For the text-containing cell, return its midpoint in [x, y] coordinate format. 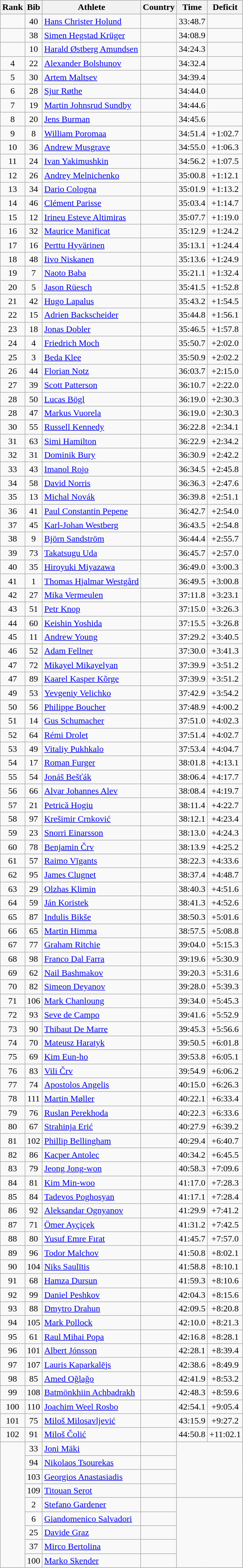
42:16.8 [192, 1337]
Daniel Peshkov [92, 1294]
Petr Knop [92, 609]
Petrică Hogiu [92, 805]
+1:14.7 [225, 203]
Simeon Deyanov [92, 987]
Amed Oğlağo [92, 1379]
41:17.0 [192, 1183]
Mark Pollock [92, 1323]
41:17.1 [192, 1197]
William Poromaa [92, 133]
+8:39.4 [225, 1351]
+8:20.8 [225, 1309]
38:37.4 [192, 875]
+8:59.6 [225, 1393]
37:48.9 [192, 707]
+4:52.6 [225, 903]
Beda Klee [92, 357]
+4:17.7 [225, 777]
Benjamin Črv [92, 847]
Mark Chanloung [92, 1001]
39:50.5 [192, 1043]
38:13.0 [192, 833]
Titouan Serot [92, 1490]
34:55.0 [192, 147]
Alexander Bolshunov [92, 63]
+8:10.1 [225, 1267]
+6:05.1 [225, 1057]
42:28.1 [192, 1351]
40:34.2 [192, 1155]
+1:19.0 [225, 217]
+11:02.1 [225, 1435]
111 [34, 1099]
Tadevos Poghosyan [92, 1197]
Thomas Hjalmar Westgård [92, 581]
+7:09.6 [225, 1169]
Jason Rüesch [92, 287]
Kim Eun-ho [92, 1057]
2 [34, 1504]
35:46.5 [192, 329]
40:15.0 [192, 1085]
David Norris [92, 483]
Deficit [225, 7]
+8:53.2 [225, 1379]
36:22.9 [192, 441]
43:15.9 [192, 1421]
42:09.5 [192, 1309]
Kacper Antolec [92, 1155]
37:53.4 [192, 749]
Michal Novák [92, 497]
39:34.0 [192, 1001]
Martin Møller [92, 1099]
+3:00.8 [225, 581]
+3:54.2 [225, 693]
34:08.9 [192, 35]
Seve de Campo [92, 1015]
Giandomenico Salvadori [92, 1519]
Thibaut De Marre [92, 1029]
+7:28.3 [225, 1183]
41:31.2 [192, 1225]
108 [34, 1393]
+5:15.3 [225, 945]
34:39.4 [192, 77]
36:44.4 [192, 539]
1 [34, 581]
40:58.3 [192, 1169]
35:50.7 [192, 343]
Mateusz Haratyk [92, 1043]
Mirco Bertolina [92, 1547]
39:20.3 [192, 973]
+1:52.8 [225, 287]
106 [34, 1001]
+1:13.2 [225, 189]
+1:02.7 [225, 133]
37:51.4 [192, 735]
39:54.9 [192, 1071]
+4:02.7 [225, 735]
37:51.0 [192, 721]
+1:32.4 [225, 273]
36:22.8 [192, 427]
+6:06.2 [225, 1071]
38:41.3 [192, 903]
Joachim Weel Rosbo [92, 1407]
41:45.7 [192, 1239]
Vitaliy Pukhkalo [92, 749]
Irineu Esteve Altimiras [92, 217]
+1:54.5 [225, 301]
Paul Constantin Pepene [92, 511]
+2:42.2 [225, 455]
Takatsugu Uda [92, 553]
+4:23.4 [225, 819]
+2:54.8 [225, 525]
+5:01.6 [225, 917]
35:03.4 [192, 203]
Yusuf Emre Fırat [92, 1239]
Ruslan Perekhoda [92, 1113]
+2:34.1 [225, 427]
+4:33.6 [225, 861]
Mikayel Mikayelyan [92, 665]
+4:02.3 [225, 721]
38:50.3 [192, 917]
Raimo Vīgants [92, 861]
+7:42.5 [225, 1225]
Vili Črv [92, 1071]
Phillip Bellingham [92, 1141]
+2:34.2 [225, 441]
Florian Notz [92, 371]
+2:51.1 [225, 497]
37:30.0 [192, 651]
+5:52.9 [225, 1015]
29 [34, 889]
+6:33.6 [225, 1113]
Adam Fellner [92, 651]
Russell Kennedy [92, 427]
37:29.2 [192, 637]
38:40.3 [192, 889]
+2:47.6 [225, 483]
Ömer Ayçiçek [92, 1225]
Athlete [92, 7]
+4:25.2 [225, 847]
+2:54.0 [225, 511]
+3:23.1 [225, 595]
3 [34, 357]
Dario Cologna [92, 189]
+1:12.1 [225, 175]
39:53.8 [192, 1057]
+8:21.3 [225, 1323]
35:01.9 [192, 189]
Indulis Bikše [92, 917]
+5:30.9 [225, 959]
+7:41.2 [225, 1211]
38:11.4 [192, 805]
Hans Christer Holund [92, 21]
34:45.6 [192, 119]
+3:00.3 [225, 567]
42:48.3 [192, 1393]
+4:04.7 [225, 749]
36:43.5 [192, 525]
Franco Dal Farra [92, 959]
+6:26.3 [225, 1085]
35:00.8 [192, 175]
Kim Min-woo [92, 1183]
35:44.8 [192, 315]
39:41.6 [192, 1015]
Graham Ritchie [92, 945]
40:29.4 [192, 1141]
Hugo Lapalus [92, 301]
37:11.8 [192, 595]
37:15.5 [192, 623]
Martin Johnsrud Sundby [92, 105]
35:21.1 [192, 273]
+4:22.7 [225, 805]
Time [192, 7]
36:03.7 [192, 371]
Miloš Milosavljević [92, 1421]
+6:39.2 [225, 1127]
Jeong Jong-won [92, 1169]
103 [34, 1476]
Albert Jónsson [92, 1351]
Strahinja Erić [92, 1127]
+3:26.8 [225, 623]
+1:57.8 [225, 329]
Scott Patterson [92, 385]
Rémi Drolet [92, 735]
Harald Østberg Amundsen [92, 49]
Kaarel Kasper Kõrge [92, 679]
Niks Saulītis [92, 1267]
Miloš Čolić [92, 1435]
Joni Mäki [92, 1449]
Ján Koristek [92, 903]
+7:28.4 [225, 1197]
Lucas Bögl [92, 399]
+8:28.1 [225, 1337]
+2:45.8 [225, 469]
+2:02.0 [225, 343]
+2:57.0 [225, 553]
Markus Vuorela [92, 413]
35:07.7 [192, 217]
Stefano Gardener [92, 1504]
+5:31.6 [225, 973]
35:13.1 [192, 245]
Gus Schumacher [92, 721]
+2:22.0 [225, 385]
38:13.9 [192, 847]
42:41.9 [192, 1379]
Andrey Melnichenko [92, 175]
Todor Malchov [92, 1253]
Martin Himma [92, 931]
Jonas Dobler [92, 329]
Bib [34, 7]
Olzhas Klimin [92, 889]
Georgios Anastasiadis [92, 1476]
36:36.3 [192, 483]
38:08.4 [192, 791]
Snorri Einarsson [92, 833]
Raul Mihai Popa [92, 1337]
+2:55.7 [225, 539]
Marko Skender [92, 1561]
Adrien Backscheider [92, 315]
+7:57.0 [225, 1239]
Dmytro Drahun [92, 1309]
Ivan Yakimushkin [92, 161]
40:22.1 [192, 1099]
104 [34, 1267]
35:41.5 [192, 287]
42:04.3 [192, 1294]
36:39.8 [192, 497]
Roman Furger [92, 763]
+1:24.4 [225, 245]
+1:56.1 [225, 315]
Nikolaos Tsourekas [92, 1462]
Philippe Boucher [92, 707]
Andrew Young [92, 637]
+4:19.7 [225, 791]
Jonáš Bešťák [92, 777]
44:50.8 [192, 1435]
35:43.2 [192, 301]
35:13.6 [192, 259]
+4:48.7 [225, 875]
Aleksandar Ognyanov [92, 1211]
Karl-Johan Westberg [92, 525]
42:54.1 [192, 1407]
34:56.2 [192, 161]
Maurice Manificat [92, 231]
41:50.8 [192, 1253]
40:27.9 [192, 1127]
Perttu Hyvärinen [92, 245]
Iivo Niskanen [92, 259]
+8:15.6 [225, 1294]
+5:56.6 [225, 1029]
+2:15.0 [225, 371]
36:10.7 [192, 385]
41:29.9 [192, 1211]
Imanol Rojo [92, 469]
38:06.4 [192, 777]
37:42.9 [192, 693]
34:32.4 [192, 63]
+3:26.3 [225, 609]
110 [34, 1407]
Andrew Musgrave [92, 147]
39:04.0 [192, 945]
+1:24.2 [225, 231]
37:15.0 [192, 609]
Krešimir Crnković [92, 819]
39:45.3 [192, 1029]
Batmönkhiin Achbadrakh [92, 1393]
Nail Bashmakov [92, 973]
107 [34, 1365]
34:51.4 [192, 133]
38:01.8 [192, 763]
38:22.3 [192, 861]
Simen Hegstad Krüger [92, 35]
Hiroyuki Miyazawa [92, 567]
Hamza Dursun [92, 1281]
Artem Maltsev [92, 77]
+1:24.9 [225, 259]
109 [34, 1490]
36:30.9 [192, 455]
38:12.1 [192, 819]
39:19.6 [192, 959]
105 [34, 1323]
38:57.5 [192, 931]
Country [159, 7]
+9:05.4 [225, 1407]
Rank [12, 7]
48 [34, 259]
+6:40.7 [225, 1141]
+4:24.3 [225, 833]
Davide Graz [92, 1533]
36:45.7 [192, 553]
Yevgeniy Velichko [92, 693]
+5:08.8 [225, 931]
Naoto Baba [92, 273]
Dominik Bury [92, 455]
Clément Parisse [92, 203]
+8:02.1 [225, 1253]
+6:01.8 [225, 1043]
42:10.0 [192, 1323]
Björn Sandström [92, 539]
41:59.3 [192, 1281]
+4:13.1 [225, 763]
+1:06.3 [225, 147]
+4:00.2 [225, 707]
+4:51.6 [225, 889]
Mika Vermeulen [92, 595]
36:34.5 [192, 469]
34:44.0 [192, 91]
42:38.6 [192, 1365]
+8:49.9 [225, 1365]
+5:45.3 [225, 1001]
39:28.0 [192, 987]
34:44.6 [192, 105]
Friedrich Moch [92, 343]
+5:39.3 [225, 987]
36:49.0 [192, 567]
Alvar Johannes Alev [92, 791]
+3:40.5 [225, 637]
+8:10.6 [225, 1281]
36:42.7 [192, 511]
Keishin Yoshida [92, 623]
36:49.5 [192, 581]
+3:41.3 [225, 651]
+9:27.2 [225, 1421]
+1:07.5 [225, 161]
34:24.3 [192, 49]
+2:02.2 [225, 357]
Apostolos Angelis [92, 1085]
James Clugnet [92, 875]
Jens Burman [92, 119]
35:50.9 [192, 357]
Sjur Røthe [92, 91]
Simi Hamilton [92, 441]
33:48.7 [192, 21]
40:22.3 [192, 1113]
+6:45.5 [225, 1155]
41:58.8 [192, 1267]
35:12.9 [192, 231]
Lauris Kaparkalējs [92, 1365]
+6:33.4 [225, 1099]
